Detect which cell encompasses the target text, then output its [X, Y] center coordinate. 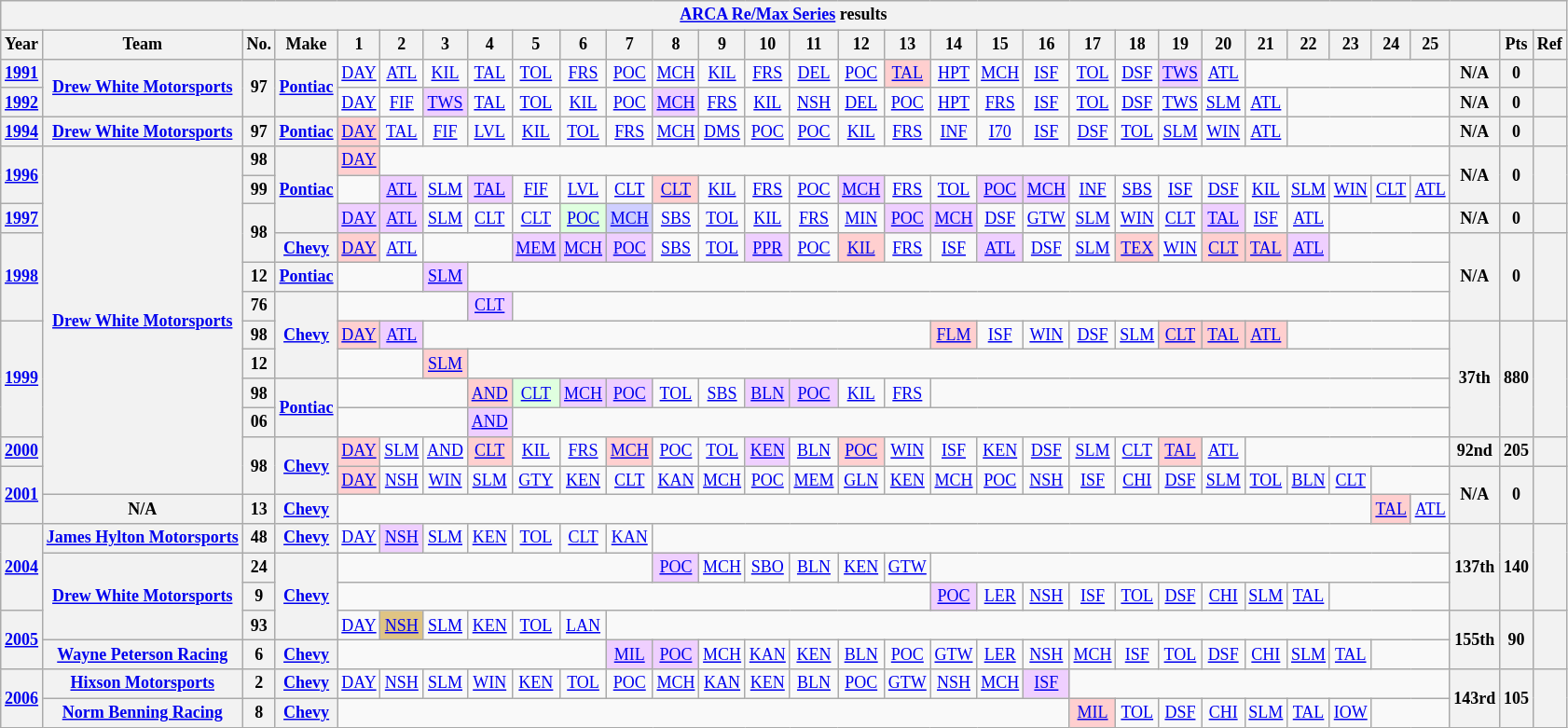
2004 [22, 568]
22 [1309, 45]
10 [767, 45]
143rd [1475, 698]
5 [536, 45]
MIN [861, 218]
2006 [22, 698]
1998 [22, 277]
Team [142, 45]
23 [1350, 45]
17 [1093, 45]
Ref [1549, 45]
93 [259, 625]
GTY [536, 481]
3 [446, 45]
Hixson Motorsports [142, 684]
LAN [584, 625]
1 [359, 45]
06 [259, 421]
1991 [22, 73]
James Hylton Motorsports [142, 539]
205 [1517, 451]
TEX [1137, 248]
IOW [1350, 712]
48 [259, 539]
2005 [22, 639]
DMS [722, 130]
90 [1517, 639]
137th [1475, 568]
Pts [1517, 45]
Year [22, 45]
1996 [22, 175]
4 [489, 45]
7 [629, 45]
92nd [1475, 451]
Make [306, 45]
SBO [767, 567]
105 [1517, 698]
2001 [22, 495]
1999 [22, 378]
15 [1000, 45]
1994 [22, 130]
1997 [22, 218]
PPR [767, 248]
880 [1517, 378]
76 [259, 306]
20 [1223, 45]
18 [1137, 45]
99 [259, 190]
GLN [861, 481]
11 [814, 45]
ARCA Re/Max Series results [783, 15]
140 [1517, 568]
19 [1180, 45]
21 [1266, 45]
2000 [22, 451]
No. [259, 45]
Wayne Peterson Racing [142, 654]
155th [1475, 639]
25 [1430, 45]
Norm Benning Racing [142, 712]
FLM [954, 336]
I70 [1000, 130]
37th [1475, 378]
14 [954, 45]
16 [1047, 45]
1992 [22, 103]
